Search for the cell housing the specified text and yield its [x, y] center coordinate. 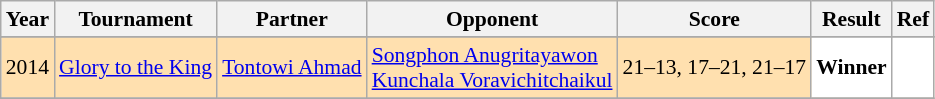
Opponent [492, 19]
Songphon Anugritayawon Kunchala Voravichitchaikul [492, 68]
Ref [913, 19]
Winner [852, 68]
Partner [292, 19]
Glory to the King [136, 68]
Score [715, 19]
2014 [28, 68]
21–13, 17–21, 21–17 [715, 68]
Result [852, 19]
Tournament [136, 19]
Tontowi Ahmad [292, 68]
Year [28, 19]
